Provide the [x, y] coordinate of the cell's center where the given text is located.  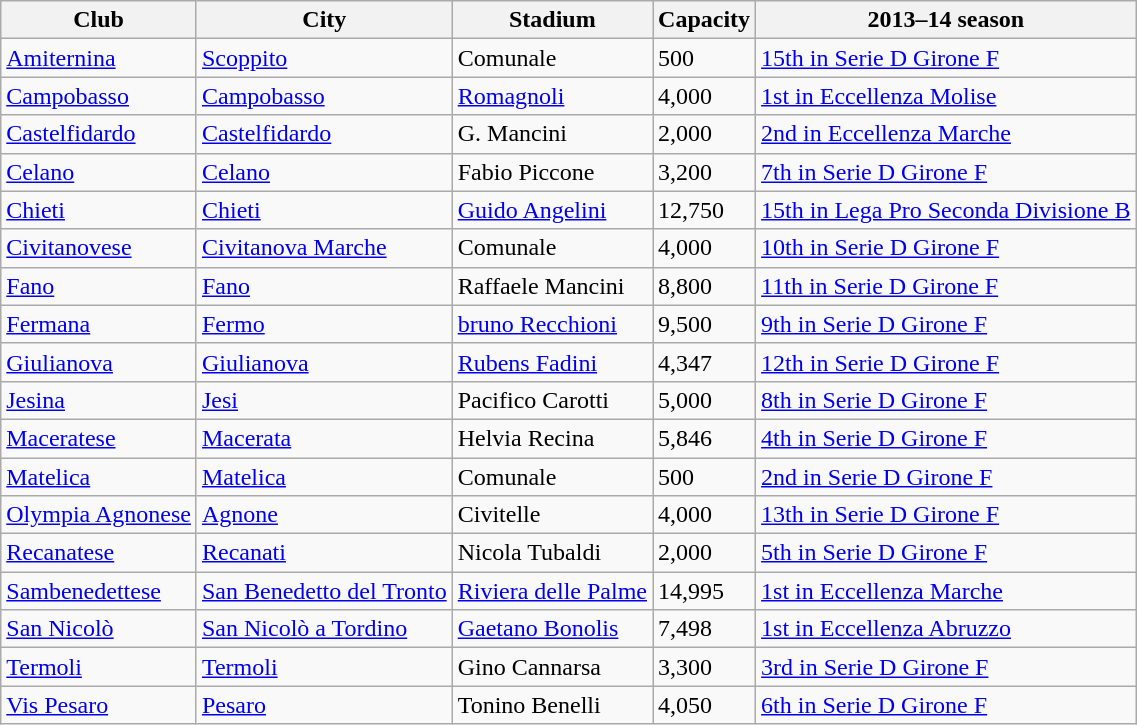
San Nicolò a Tordino [324, 629]
Gino Cannarsa [552, 667]
3,200 [704, 172]
2nd in Eccellenza Marche [946, 134]
8th in Serie D Girone F [946, 400]
Guido Angelini [552, 210]
12,750 [704, 210]
Vis Pesaro [99, 705]
9th in Serie D Girone F [946, 324]
Maceratese [99, 438]
4,347 [704, 362]
5th in Serie D Girone F [946, 553]
2013–14 season [946, 20]
Sambenedettese [99, 591]
15th in Serie D Girone F [946, 58]
5,846 [704, 438]
4th in Serie D Girone F [946, 438]
Recanati [324, 553]
Raffaele Mancini [552, 286]
Fermo [324, 324]
13th in Serie D Girone F [946, 515]
7th in Serie D Girone F [946, 172]
G. Mancini [552, 134]
1st in Eccellenza Molise [946, 96]
Recanatese [99, 553]
San Nicolò [99, 629]
Amiternina [99, 58]
Fabio Piccone [552, 172]
Rubens Fadini [552, 362]
6th in Serie D Girone F [946, 705]
11th in Serie D Girone F [946, 286]
Nicola Tubaldi [552, 553]
City [324, 20]
14,995 [704, 591]
7,498 [704, 629]
Civitanova Marche [324, 248]
Fermana [99, 324]
5,000 [704, 400]
San Benedetto del Tronto [324, 591]
Scoppito [324, 58]
bruno Recchioni [552, 324]
Club [99, 20]
Olympia Agnonese [99, 515]
Agnone [324, 515]
3,300 [704, 667]
Gaetano Bonolis [552, 629]
Jesi [324, 400]
Macerata [324, 438]
Riviera delle Palme [552, 591]
Stadium [552, 20]
1st in Eccellenza Abruzzo [946, 629]
8,800 [704, 286]
12th in Serie D Girone F [946, 362]
Helvia Recina [552, 438]
Capacity [704, 20]
Tonino Benelli [552, 705]
Civitelle [552, 515]
10th in Serie D Girone F [946, 248]
15th in Lega Pro Seconda Divisione B [946, 210]
Pacifico Carotti [552, 400]
Romagnoli [552, 96]
Jesina [99, 400]
4,050 [704, 705]
Pesaro [324, 705]
1st in Eccellenza Marche [946, 591]
Civitanovese [99, 248]
9,500 [704, 324]
2nd in Serie D Girone F [946, 477]
3rd in Serie D Girone F [946, 667]
